Provide the [x, y] coordinate of the cell's center where the given text is located.  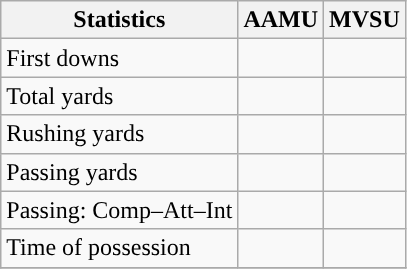
First downs [120, 58]
Passing: Comp–Att–Int [120, 210]
Total yards [120, 96]
AAMU [281, 20]
MVSU [365, 20]
Statistics [120, 20]
Passing yards [120, 172]
Time of possession [120, 248]
Rushing yards [120, 134]
